Detect which cell encompasses the target text, then output its [X, Y] center coordinate. 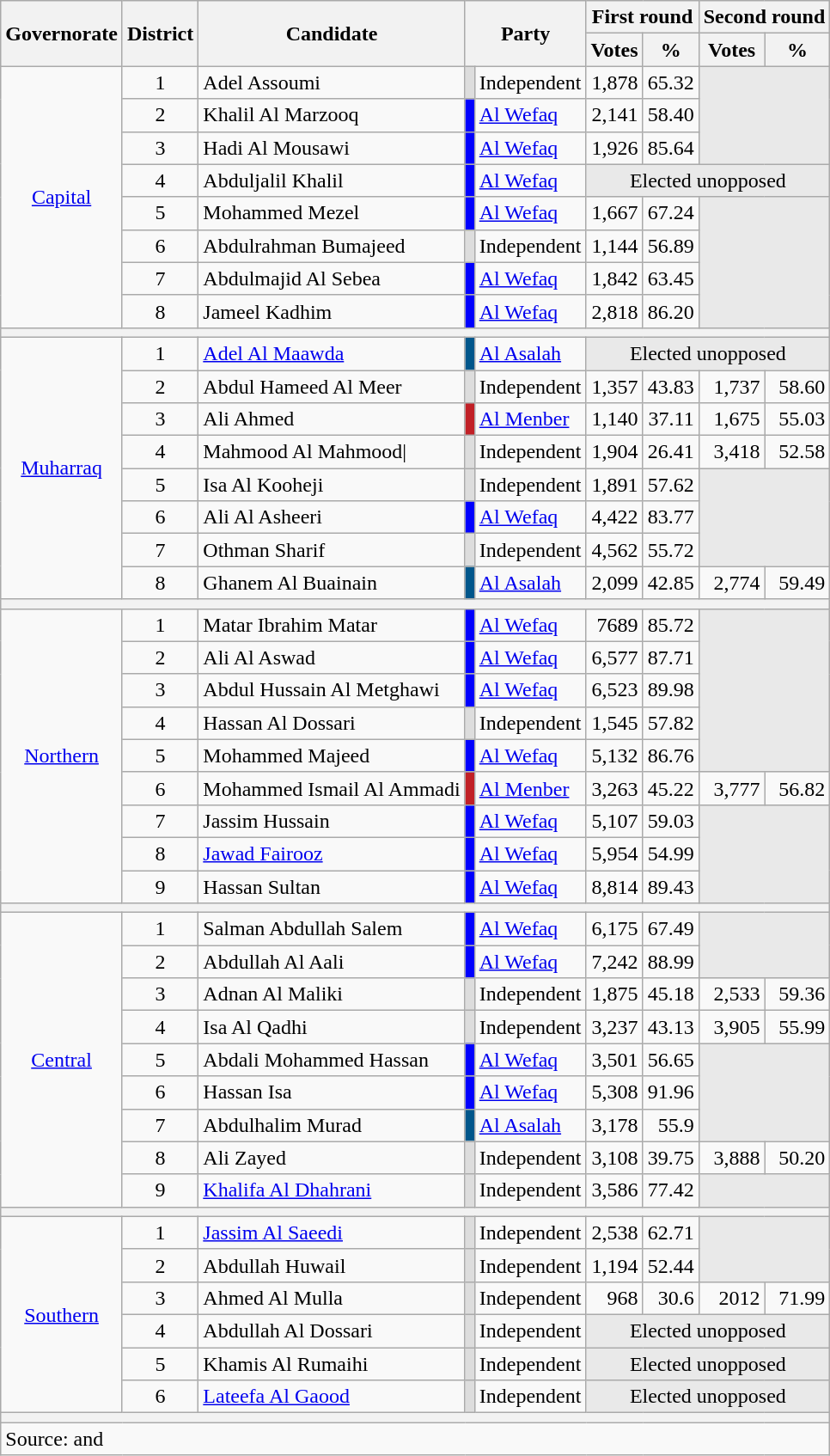
87.71 [670, 658]
Capital [62, 197]
Abdulhalim Murad [332, 1125]
2012 [732, 1298]
Abdullah Al Dossari [332, 1331]
First round [643, 17]
3,586 [614, 1190]
6,577 [614, 658]
39.75 [670, 1158]
7689 [614, 625]
Khalil Al Marzooq [332, 115]
Northern [62, 756]
3,501 [614, 1060]
Source: and [416, 1439]
52.58 [797, 452]
Hassan Al Dossari [332, 723]
1,667 [614, 213]
1,545 [614, 723]
3,888 [732, 1158]
Mahmood Al Mahmood| [332, 452]
5,132 [614, 756]
86.76 [670, 756]
1,891 [614, 485]
43.13 [670, 1027]
1,737 [732, 386]
45.18 [670, 994]
1,842 [614, 278]
55.9 [670, 1125]
Salman Abdullah Salem [332, 929]
Othman Sharif [332, 550]
Muharraq [62, 468]
5,107 [614, 821]
59.49 [797, 583]
62.71 [670, 1233]
3,263 [614, 788]
3,237 [614, 1027]
Matar Ibrahim Matar [332, 625]
1,140 [614, 419]
30.6 [670, 1298]
Ali Al Aswad [332, 658]
Mohammed Majeed [332, 756]
Abdulmajid Al Sebea [332, 278]
Ali Ahmed [332, 419]
Abduljalil Khalil [332, 180]
Adnan Al Maliki [332, 994]
2,141 [614, 115]
Isa Al Kooheji [332, 485]
Candidate [332, 34]
1,194 [614, 1265]
Adel Assoumi [332, 83]
71.99 [797, 1298]
88.99 [670, 962]
Adel Al Maawda [332, 353]
63.45 [670, 278]
Abdullah Huwail [332, 1265]
Jassim Hussain [332, 821]
85.64 [670, 148]
5,954 [614, 853]
Abdali Mohammed Hassan [332, 1060]
1,144 [614, 246]
45.22 [670, 788]
Hassan Isa [332, 1092]
3,108 [614, 1158]
Central [62, 1061]
Jawad Fairooz [332, 853]
57.62 [670, 485]
Jameel Kadhim [332, 311]
2,538 [614, 1233]
3,777 [732, 788]
Ghanem Al Buainain [332, 583]
2,774 [732, 583]
Ali Zayed [332, 1158]
67.24 [670, 213]
2,533 [732, 994]
58.40 [670, 115]
37.11 [670, 419]
91.96 [670, 1092]
1,675 [732, 419]
55.99 [797, 1027]
Southern [62, 1314]
Isa Al Qadhi [332, 1027]
3,905 [732, 1027]
52.44 [670, 1265]
56.89 [670, 246]
1,875 [614, 994]
58.60 [797, 386]
Second round [765, 17]
968 [614, 1298]
85.72 [670, 625]
Khamis Al Rumaihi [332, 1364]
3,418 [732, 452]
5,308 [614, 1092]
89.98 [670, 690]
1,904 [614, 452]
26.41 [670, 452]
Abdul Hameed Al Meer [332, 386]
Ahmed Al Mulla [332, 1298]
Abdulrahman Bumajeed [332, 246]
Abdullah Al Aali [332, 962]
83.77 [670, 517]
77.42 [670, 1190]
2,099 [614, 583]
Party [526, 34]
Lateefa Al Gaood [332, 1397]
Abdul Hussain Al Metghawi [332, 690]
1,357 [614, 386]
District [160, 34]
Ali Al Asheeri [332, 517]
86.20 [670, 311]
1,878 [614, 83]
43.83 [670, 386]
56.82 [797, 788]
Mohammed Mezel [332, 213]
59.36 [797, 994]
4,422 [614, 517]
4,562 [614, 550]
54.99 [670, 853]
55.03 [797, 419]
67.49 [670, 929]
Hassan Sultan [332, 886]
65.32 [670, 83]
Mohammed Ismail Al Ammadi [332, 788]
56.65 [670, 1060]
Jassim Al Saeedi [332, 1233]
Hadi Al Mousawi [332, 148]
1,926 [614, 148]
3,178 [614, 1125]
8,814 [614, 886]
50.20 [797, 1158]
Governorate [62, 34]
59.03 [670, 821]
57.82 [670, 723]
6,523 [614, 690]
42.85 [670, 583]
6,175 [614, 929]
2,818 [614, 311]
7,242 [614, 962]
55.72 [670, 550]
89.43 [670, 886]
Khalifa Al Dhahrani [332, 1190]
